Return [X, Y] of the center of cell containing provided text 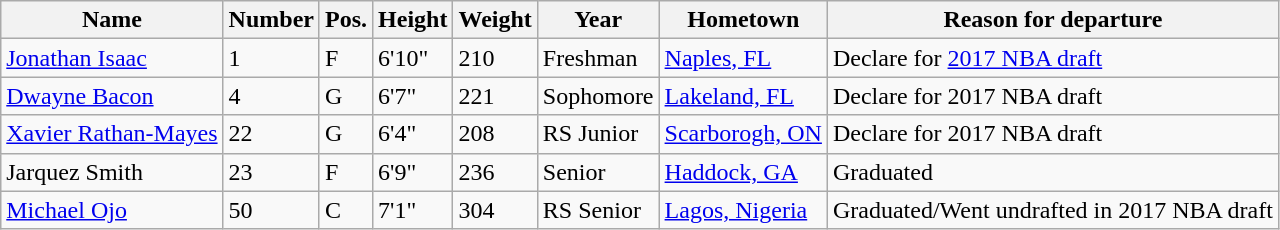
Senior [598, 172]
1 [271, 58]
Scarborogh, ON [743, 134]
6'4" [413, 134]
Dwayne Bacon [112, 96]
Michael Ojo [112, 210]
6'9" [413, 172]
Jonathan Isaac [112, 58]
Naples, FL [743, 58]
Graduated/Went undrafted in 2017 NBA draft [1052, 210]
22 [271, 134]
7'1" [413, 210]
Year [598, 20]
RS Senior [598, 210]
Haddock, GA [743, 172]
304 [495, 210]
Pos. [346, 20]
Graduated [1052, 172]
210 [495, 58]
RS Junior [598, 134]
Number [271, 20]
208 [495, 134]
Lakeland, FL [743, 96]
221 [495, 96]
Xavier Rathan-Mayes [112, 134]
Lagos, Nigeria [743, 210]
Jarquez Smith [112, 172]
Hometown [743, 20]
Weight [495, 20]
Sophomore [598, 96]
50 [271, 210]
4 [271, 96]
Height [413, 20]
6'10" [413, 58]
6'7" [413, 96]
Name [112, 20]
C [346, 210]
23 [271, 172]
Freshman [598, 58]
Reason for departure [1052, 20]
236 [495, 172]
